Locate the cell with the specified text and output its [X, Y] center coordinate. 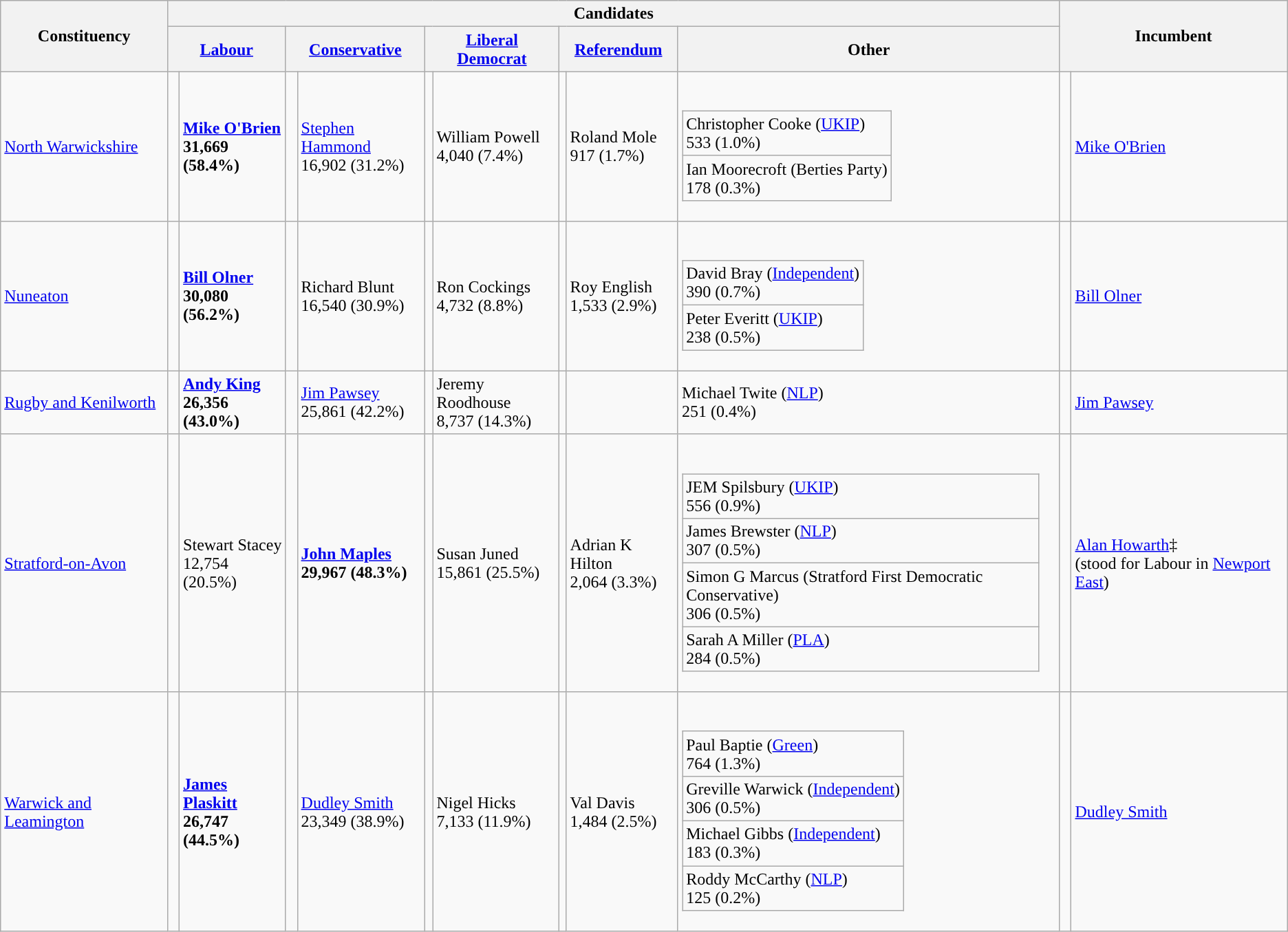
Sarah A Miller (PLA)284 (0.5%) [861, 649]
David Bray (Independent)390 (0.7%) [773, 283]
Susan Juned15,861 (25.5%) [495, 563]
David Bray (Independent)390 (0.7%) Peter Everitt (UKIP)238 (0.5%) [868, 296]
Conservative [355, 50]
William Powell4,040 (7.4%) [495, 147]
Ian Moorecroft (Berties Party)178 (0.3%) [787, 177]
Bill Olner [1179, 296]
Constituency [84, 36]
Alan Howarth‡(stood for Labour in Newport East) [1179, 563]
Mike O'Brien31,669 (58.4%) [233, 147]
Labour [227, 50]
JEM Spilsbury (UKIP)556 (0.9%) [861, 497]
Warwick and Leamington [84, 812]
Adrian K Hilton2,064 (3.3%) [622, 563]
Michael Twite (NLP)251 (0.4%) [868, 402]
Andy King26,356 (43.0%) [233, 402]
Stephen Hammond16,902 (31.2%) [361, 147]
James Plaskitt26,747 (44.5%) [233, 812]
Bill Olner30,080 (56.2%) [233, 296]
Michael Gibbs (Independent)183 (0.3%) [793, 843]
Jeremy Roodhouse8,737 (14.3%) [495, 402]
Val Davis1,484 (2.5%) [622, 812]
Simon G Marcus (Stratford First Democratic Conservative)306 (0.5%) [861, 595]
Peter Everitt (UKIP)238 (0.5%) [773, 327]
John Maples29,967 (48.3%) [361, 563]
Stratford-on-Avon [84, 563]
Roland Mole917 (1.7%) [622, 147]
Other [868, 50]
Christopher Cooke (UKIP)533 (1.0%) Ian Moorecroft (Berties Party)178 (0.3%) [868, 147]
Incumbent [1174, 36]
Dudley Smith [1179, 812]
Referendum [618, 50]
Stewart Stacey12,754 (20.5%) [233, 563]
Roy English1,533 (2.9%) [622, 296]
Christopher Cooke (UKIP)533 (1.0%) [787, 133]
Paul Baptie (Green)764 (1.3%) Greville Warwick (Independent)306 (0.5%) Michael Gibbs (Independent)183 (0.3%) Roddy McCarthy (NLP)125 (0.2%) [868, 812]
Roddy McCarthy (NLP)125 (0.2%) [793, 889]
Rugby and Kenilworth [84, 402]
Richard Blunt16,540 (30.9%) [361, 296]
Dudley Smith23,349 (38.9%) [361, 812]
Candidates [614, 14]
James Brewster (NLP)307 (0.5%) [861, 541]
Liberal Democrat [492, 50]
Nigel Hicks7,133 (11.9%) [495, 812]
Paul Baptie (Green)764 (1.3%) [793, 754]
Greville Warwick (Independent)306 (0.5%) [793, 798]
Ron Cockings4,732 (8.8%) [495, 296]
Jim Pawsey25,861 (42.2%) [361, 402]
Mike O'Brien [1179, 147]
North Warwickshire [84, 147]
Nuneaton [84, 296]
Jim Pawsey [1179, 402]
